Detect which cell encompasses the target text, then output its [X, Y] center coordinate. 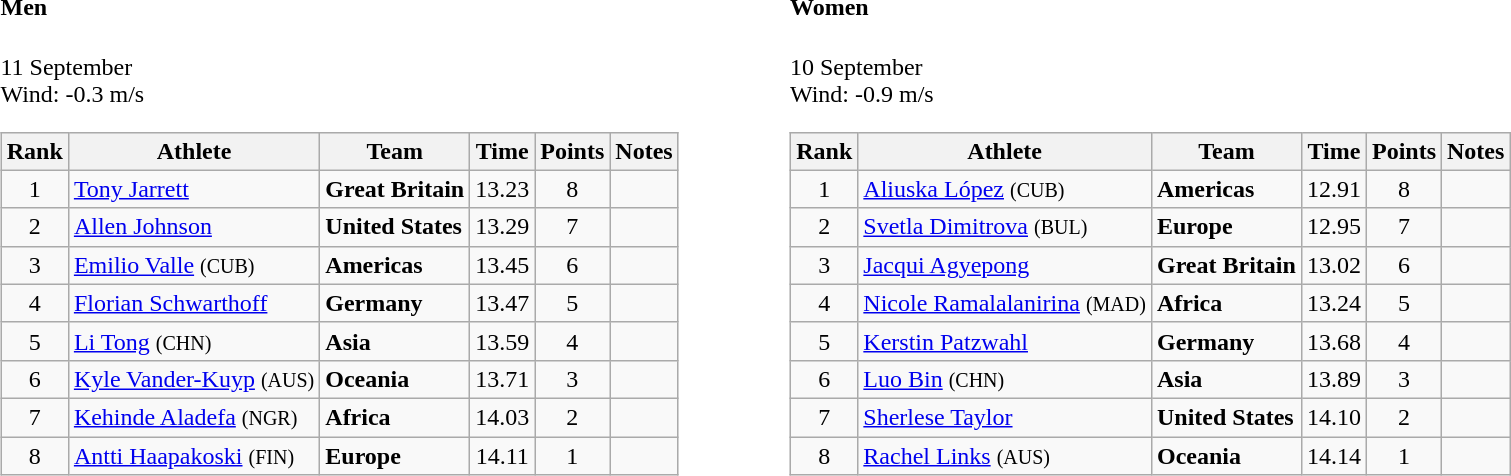
Svetla Dimitrova (BUL) [1005, 227]
Florian Schwarthoff [194, 303]
Tony Jarrett [194, 189]
Allen Johnson [194, 227]
Sherlese Taylor [1005, 417]
Aliuska López (CUB) [1005, 189]
14.10 [1334, 417]
13.68 [1334, 341]
13.59 [502, 341]
13.89 [1334, 379]
Nicole Ramalalanirina (MAD) [1005, 303]
14.11 [502, 456]
13.47 [502, 303]
Antti Haapakoski (FIN) [194, 456]
Kyle Vander-Kuyp (AUS) [194, 379]
Kerstin Patzwahl [1005, 341]
Kehinde Aladefa (NGR) [194, 417]
Li Tong (CHN) [194, 341]
14.14 [1334, 456]
13.71 [502, 379]
14.03 [502, 417]
13.24 [1334, 303]
12.95 [1334, 227]
13.23 [502, 189]
Jacqui Agyepong [1005, 265]
12.91 [1334, 189]
Rachel Links (AUS) [1005, 456]
13.29 [502, 227]
Emilio Valle (CUB) [194, 265]
Luo Bin (CHN) [1005, 379]
13.02 [1334, 265]
13.45 [502, 265]
